Determine the [X, Y] coordinate at the center of the cell enclosing the given text.  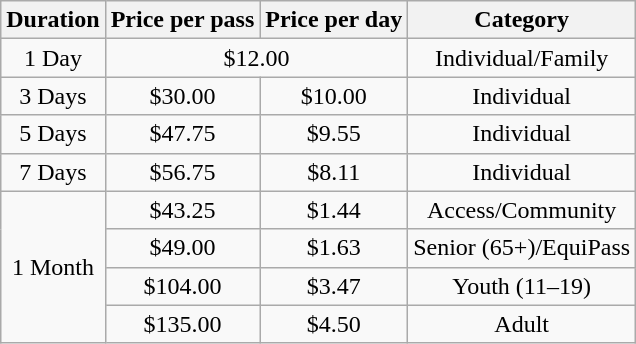
$30.00 [182, 96]
$104.00 [182, 286]
1 Month [53, 267]
Duration [53, 20]
Individual/Family [522, 58]
Access/Community [522, 210]
Adult [522, 324]
$135.00 [182, 324]
$49.00 [182, 248]
$3.47 [334, 286]
1 Day [53, 58]
$56.75 [182, 172]
7 Days [53, 172]
Price per day [334, 20]
$10.00 [334, 96]
$47.75 [182, 134]
$1.44 [334, 210]
$43.25 [182, 210]
$4.50 [334, 324]
Senior (65+)/EquiPass [522, 248]
5 Days [53, 134]
$9.55 [334, 134]
Category [522, 20]
Price per pass [182, 20]
$1.63 [334, 248]
$12.00 [256, 58]
Youth (11–19) [522, 286]
3 Days [53, 96]
$8.11 [334, 172]
